For the text-containing cell, return its midpoint in (X, Y) coordinate format. 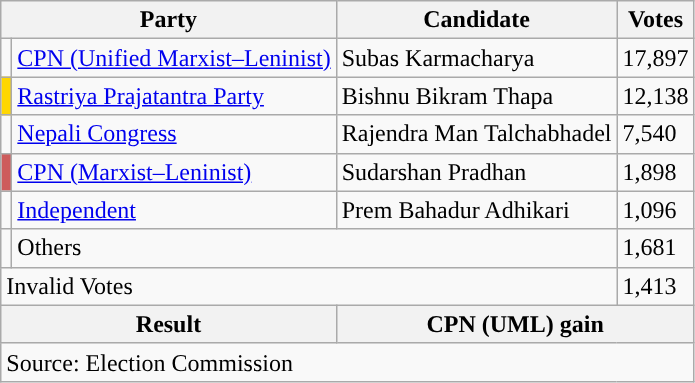
Result (168, 324)
Rajendra Man Talchabhadel (476, 134)
Candidate (476, 20)
1,096 (656, 210)
7,540 (656, 134)
1,681 (656, 248)
Prem Bahadur Adhikari (476, 210)
Invalid Votes (309, 286)
Source: Election Commission (348, 362)
Votes (656, 20)
CPN (Unified Marxist–Leninist) (174, 58)
Independent (174, 210)
Party (168, 20)
1,898 (656, 172)
17,897 (656, 58)
1,413 (656, 286)
Bishnu Bikram Thapa (476, 96)
CPN (Marxist–Leninist) (174, 172)
Sudarshan Pradhan (476, 172)
Others (314, 248)
Nepali Congress (174, 134)
Rastriya Prajatantra Party (174, 96)
Subas Karmacharya (476, 58)
CPN (UML) gain (515, 324)
12,138 (656, 96)
